Search for the cell housing the specified text and yield its [X, Y] center coordinate. 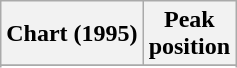
Peakposition [189, 34]
Chart (1995) [72, 34]
